Return the (x, y) coordinate for the center point of the cell that contains the specified text.  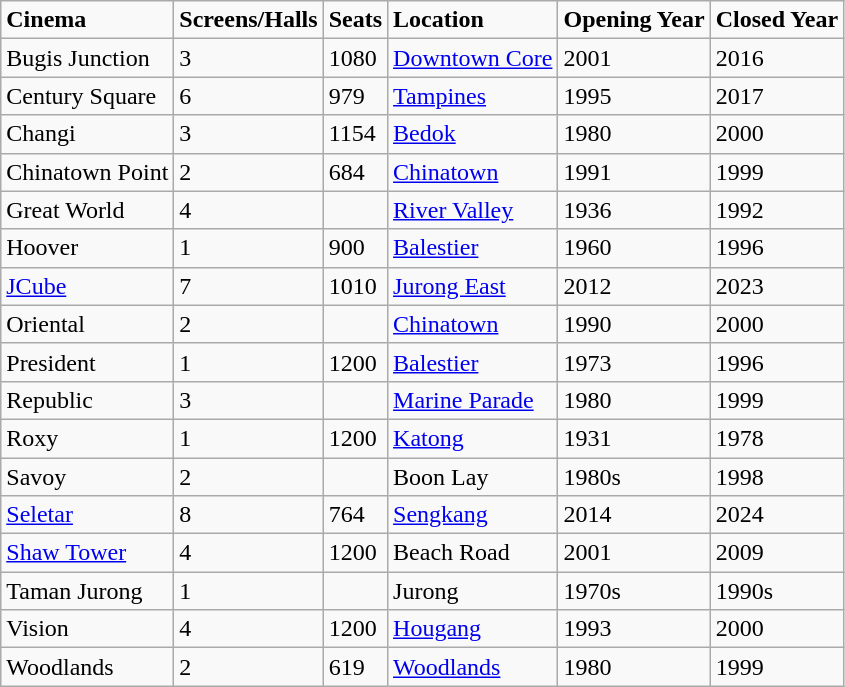
1980s (634, 477)
2014 (634, 515)
Screens/Halls (248, 20)
Boon Lay (473, 477)
1990s (777, 591)
1931 (634, 438)
Shaw Tower (88, 553)
2023 (777, 286)
1960 (634, 248)
Republic (88, 400)
Seletar (88, 515)
684 (355, 172)
6 (248, 96)
1080 (355, 58)
7 (248, 286)
President (88, 362)
1973 (634, 362)
1991 (634, 172)
Location (473, 20)
Cinema (88, 20)
1970s (634, 591)
Jurong (473, 591)
1154 (355, 134)
Changi (88, 134)
Tampines (473, 96)
2024 (777, 515)
1995 (634, 96)
Hougang (473, 629)
2012 (634, 286)
1998 (777, 477)
764 (355, 515)
Hoover (88, 248)
Seats (355, 20)
Opening Year (634, 20)
Century Square (88, 96)
Marine Parade (473, 400)
Vision (88, 629)
2017 (777, 96)
Jurong East (473, 286)
Downtown Core (473, 58)
Sengkang (473, 515)
Bedok (473, 134)
River Valley (473, 210)
Taman Jurong (88, 591)
619 (355, 667)
1978 (777, 438)
1993 (634, 629)
Bugis Junction (88, 58)
1990 (634, 324)
Oriental (88, 324)
Savoy (88, 477)
Chinatown Point (88, 172)
1992 (777, 210)
979 (355, 96)
Roxy (88, 438)
Beach Road (473, 553)
2009 (777, 553)
Closed Year (777, 20)
8 (248, 515)
JCube (88, 286)
Katong (473, 438)
1936 (634, 210)
1010 (355, 286)
Great World (88, 210)
2016 (777, 58)
900 (355, 248)
